Scan for the cell matching the given text and deliver its [X, Y] coordinate at center. 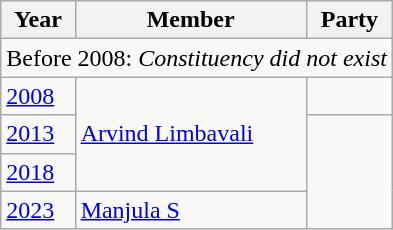
Party [349, 20]
2013 [38, 134]
Before 2008: Constituency did not exist [197, 58]
2018 [38, 172]
Year [38, 20]
Manjula S [190, 210]
2008 [38, 96]
Arvind Limbavali [190, 134]
Member [190, 20]
2023 [38, 210]
